Find where the given text appears and provide that cell's center as [X, Y] coordinate. 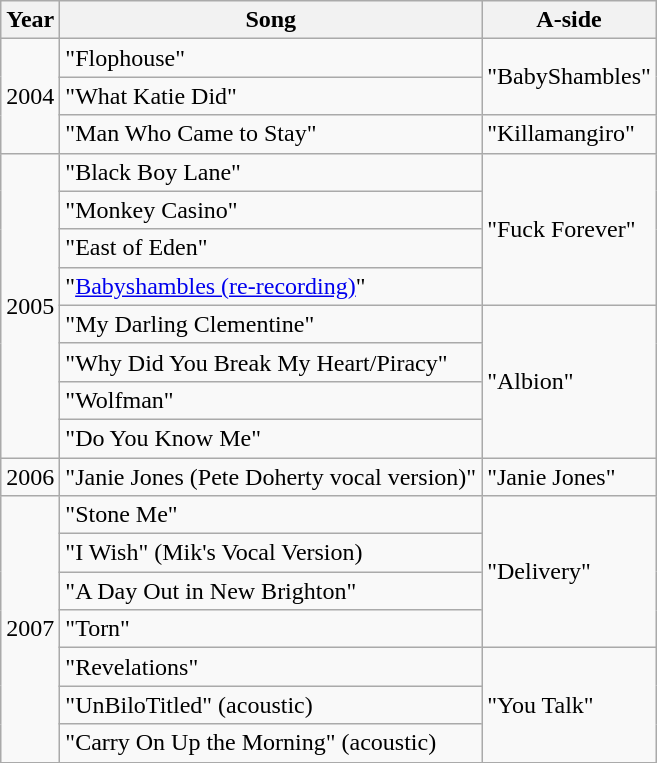
"A Day Out in New Brighton" [271, 591]
"Janie Jones" [570, 477]
"Why Did You Break My Heart/Piracy" [271, 362]
"Man Who Came to Stay" [271, 134]
"Revelations" [271, 667]
"You Talk" [570, 705]
"BabyShambles" [570, 77]
"Babyshambles (re-recording)" [271, 286]
A-side [570, 20]
"Janie Jones (Pete Doherty vocal version)" [271, 477]
"Stone Me" [271, 515]
Song [271, 20]
"Carry On Up the Morning" (acoustic) [271, 743]
"Do You Know Me" [271, 438]
2007 [30, 629]
"UnBiloTitled" (acoustic) [271, 705]
"Monkey Casino" [271, 210]
"Torn" [271, 629]
"Delivery" [570, 572]
2005 [30, 305]
"Albion" [570, 381]
"East of Eden" [271, 248]
"My Darling Clementine" [271, 324]
Year [30, 20]
"Wolfman" [271, 400]
"Black Boy Lane" [271, 172]
"Flophouse" [271, 58]
"Killamangiro" [570, 134]
"What Katie Did" [271, 96]
2004 [30, 96]
"I Wish" (Mik's Vocal Version) [271, 553]
"Fuck Forever" [570, 229]
2006 [30, 477]
